Scan for the cell matching the given text and deliver its [X, Y] coordinate at center. 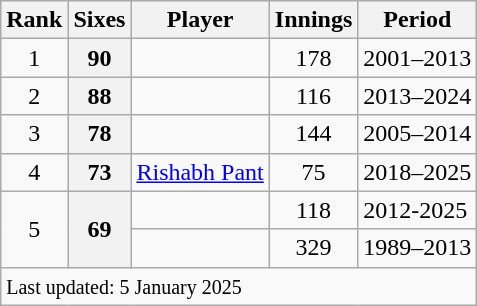
178 [313, 58]
Sixes [100, 20]
Player [200, 20]
78 [100, 134]
3 [34, 134]
Period [418, 20]
Last updated: 5 January 2025 [239, 286]
2 [34, 96]
2005–2014 [418, 134]
Rank [34, 20]
Rishabh Pant [200, 172]
1989–2013 [418, 248]
69 [100, 229]
5 [34, 229]
Innings [313, 20]
2001–2013 [418, 58]
118 [313, 210]
2018–2025 [418, 172]
73 [100, 172]
1 [34, 58]
329 [313, 248]
4 [34, 172]
2012-2025 [418, 210]
144 [313, 134]
75 [313, 172]
116 [313, 96]
88 [100, 96]
90 [100, 58]
2013–2024 [418, 96]
